Capture the cell that displays the provided text and extract its (x, y) central coordinate. 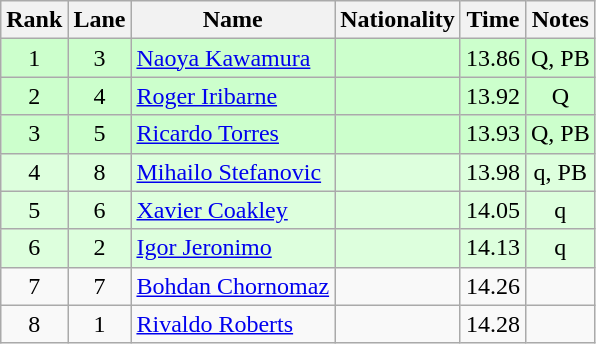
Notes (560, 20)
Ricardo Torres (233, 134)
Naoya Kawamura (233, 58)
Mihailo Stefanovic (233, 172)
14.28 (492, 324)
14.05 (492, 210)
Rank (34, 20)
Rivaldo Roberts (233, 324)
Nationality (398, 20)
13.93 (492, 134)
14.13 (492, 248)
14.26 (492, 286)
Lane (100, 20)
Roger Iribarne (233, 96)
Q (560, 96)
13.86 (492, 58)
Igor Jeronimo (233, 248)
Bohdan Chornomaz (233, 286)
13.92 (492, 96)
13.98 (492, 172)
Xavier Coakley (233, 210)
q, PB (560, 172)
Name (233, 20)
Time (492, 20)
